For the text-containing cell, return its midpoint in (X, Y) coordinate format. 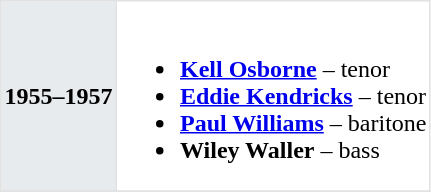
Kell Osborne – tenorEddie Kendricks – tenorPaul Williams – baritoneWiley Waller – bass (273, 96)
1955–1957 (59, 96)
